Return the (x, y) coordinate for the center point of the cell that contains the specified text.  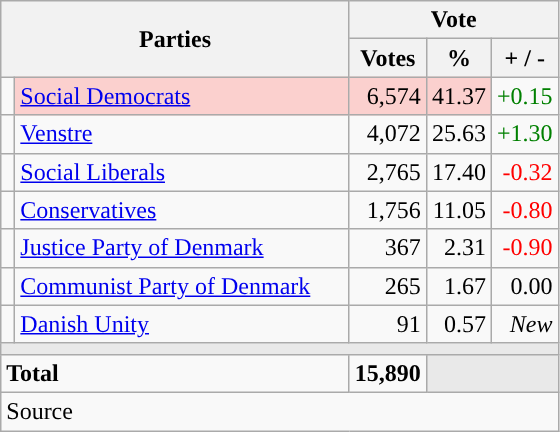
367 (388, 248)
Parties (176, 39)
0.00 (524, 286)
2,765 (388, 172)
Social Democrats (182, 96)
Conservatives (182, 210)
91 (388, 324)
Vote (454, 20)
265 (388, 286)
% (458, 58)
Votes (388, 58)
+0.15 (524, 96)
6,574 (388, 96)
Source (280, 411)
1.67 (458, 286)
41.37 (458, 96)
Communist Party of Denmark (182, 286)
15,890 (388, 373)
Justice Party of Denmark (182, 248)
-0.90 (524, 248)
Total (176, 373)
+ / - (524, 58)
-0.32 (524, 172)
Venstre (182, 134)
17.40 (458, 172)
11.05 (458, 210)
4,072 (388, 134)
Danish Unity (182, 324)
-0.80 (524, 210)
+1.30 (524, 134)
1,756 (388, 210)
New (524, 324)
0.57 (458, 324)
25.63 (458, 134)
2.31 (458, 248)
Social Liberals (182, 172)
